For the text-containing cell, return its midpoint in (x, y) coordinate format. 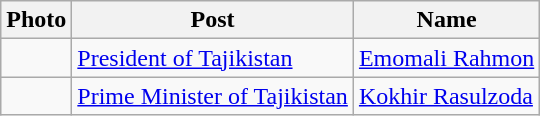
Photo (36, 20)
Kokhir Rasulzoda (446, 96)
President of Tajikistan (213, 58)
Post (213, 20)
Prime Minister of Tajikistan (213, 96)
Emomali Rahmon (446, 58)
Name (446, 20)
